Return [X, Y] of the center of cell containing provided text 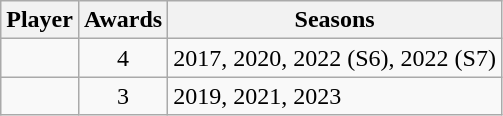
3 [122, 96]
2017, 2020, 2022 (S6), 2022 (S7) [335, 58]
2019, 2021, 2023 [335, 96]
4 [122, 58]
Awards [122, 20]
Seasons [335, 20]
Player [40, 20]
